For the text-containing cell, return its midpoint in [X, Y] coordinate format. 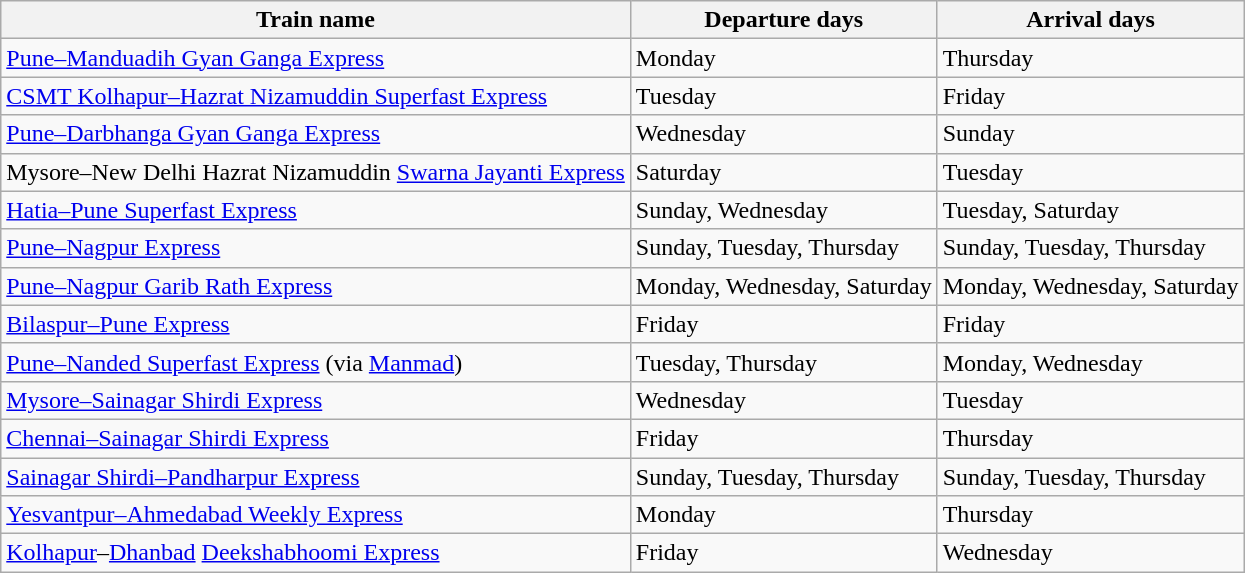
Bilaspur–Pune Express [316, 324]
Yesvantpur–Ahmedabad Weekly Express [316, 515]
Kolhapur–Dhanbad Deekshabhoomi Express [316, 553]
Sunday, Wednesday [784, 210]
Pune–Nagpur Garib Rath Express [316, 286]
Tuesday, Saturday [1090, 210]
Pune–Darbhanga Gyan Ganga Express [316, 134]
Mysore–Sainagar Shirdi Express [316, 400]
Pune–Nanded Superfast Express (via Manmad) [316, 362]
Sunday [1090, 134]
Arrival days [1090, 20]
Pune–Nagpur Express [316, 248]
Pune–Manduadih Gyan Ganga Express [316, 58]
CSMT Kolhapur–Hazrat Nizamuddin Superfast Express [316, 96]
Monday, Wednesday [1090, 362]
Sainagar Shirdi–Pandharpur Express [316, 477]
Train name [316, 20]
Saturday [784, 172]
Mysore–New Delhi Hazrat Nizamuddin Swarna Jayanti Express [316, 172]
Tuesday, Thursday [784, 362]
Departure days [784, 20]
Chennai–Sainagar Shirdi Express [316, 438]
Hatia–Pune Superfast Express [316, 210]
